For the text-containing cell, return its midpoint in (X, Y) coordinate format. 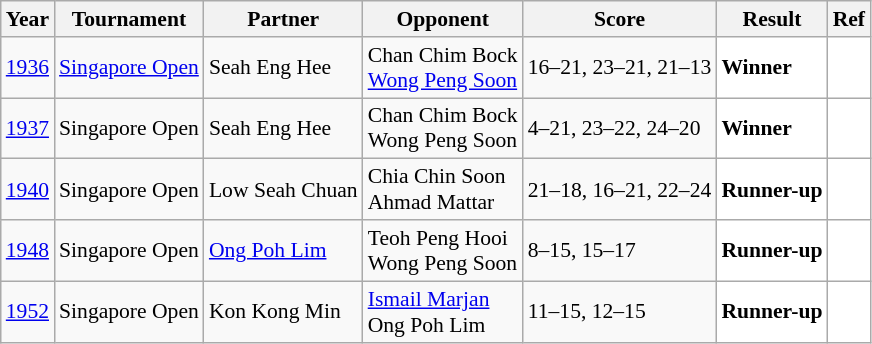
1948 (28, 250)
Opponent (443, 19)
16–21, 23–21, 21–13 (620, 68)
1952 (28, 312)
Teoh Peng Hooi Wong Peng Soon (443, 250)
Tournament (129, 19)
Year (28, 19)
21–18, 16–21, 22–24 (620, 190)
Score (620, 19)
Ref (849, 19)
8–15, 15–17 (620, 250)
Partner (284, 19)
1937 (28, 128)
1936 (28, 68)
1940 (28, 190)
Ismail Marjan Ong Poh Lim (443, 312)
Low Seah Chuan (284, 190)
4–21, 23–22, 24–20 (620, 128)
Result (772, 19)
Kon Kong Min (284, 312)
11–15, 12–15 (620, 312)
Ong Poh Lim (284, 250)
Chia Chin Soon Ahmad Mattar (443, 190)
